Output the [X, Y] coordinate of the center of the cell containing the given text.  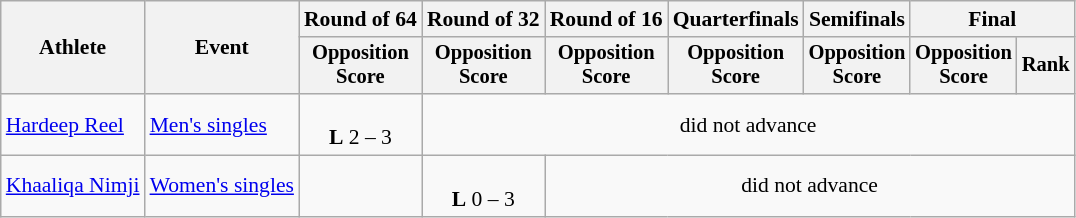
Athlete [73, 48]
Round of 64 [360, 19]
Hardeep Reel [73, 124]
Round of 16 [606, 19]
Semifinals [858, 19]
Men's singles [222, 124]
Round of 32 [484, 19]
Khaaliqa Nimji [73, 186]
Event [222, 48]
Quarterfinals [736, 19]
L 2 – 3 [360, 124]
Rank [1046, 66]
Final [992, 19]
L 0 – 3 [484, 186]
Women's singles [222, 186]
